From the cell containing the given text, extract its center point as (x, y) coordinate. 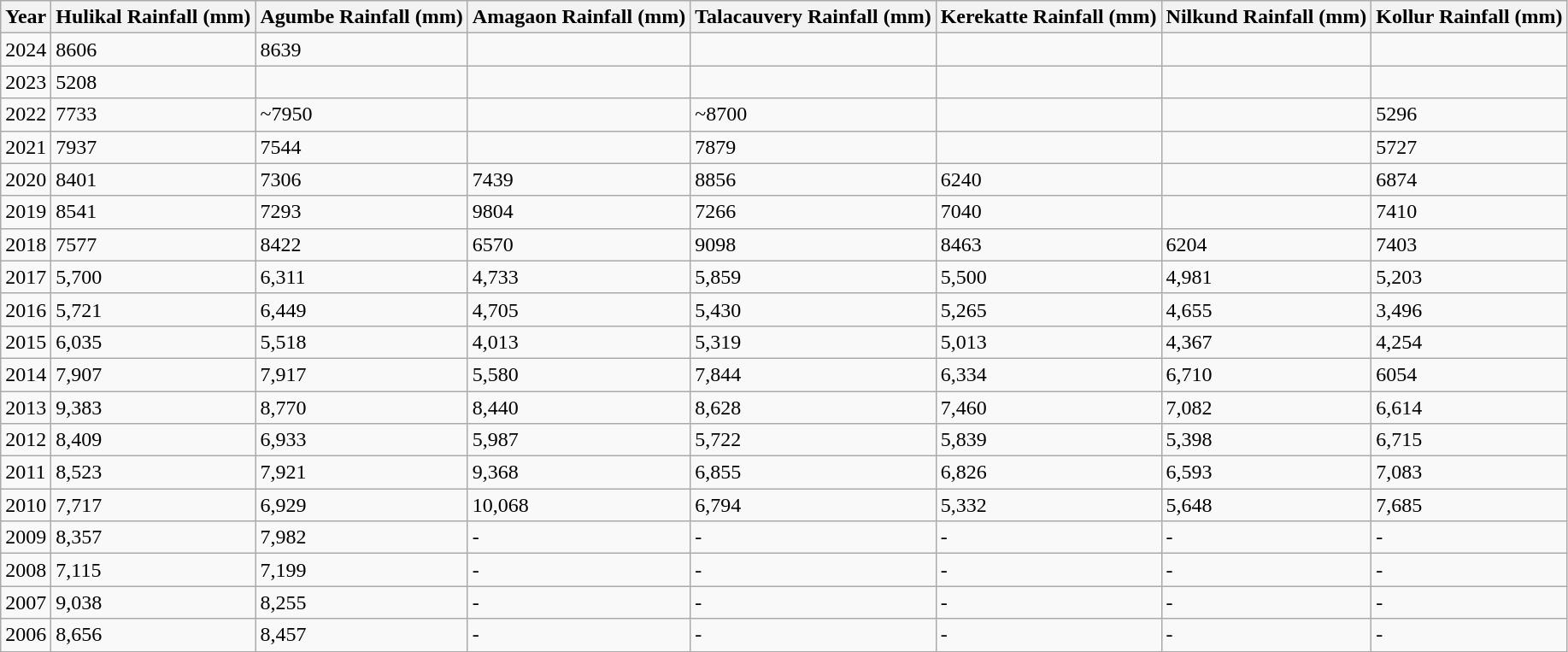
5,648 (1266, 505)
2023 (26, 82)
2015 (26, 342)
7403 (1470, 244)
7733 (154, 115)
8,457 (361, 635)
8541 (154, 212)
8,440 (578, 408)
6570 (578, 244)
7937 (154, 147)
5,580 (578, 374)
8,523 (154, 473)
9,368 (578, 473)
2020 (26, 179)
5,722 (813, 440)
2014 (26, 374)
5,987 (578, 440)
6,449 (361, 309)
9,038 (154, 602)
5208 (154, 82)
Talacauvery Rainfall (mm) (813, 17)
7410 (1470, 212)
2021 (26, 147)
8,770 (361, 408)
9,383 (154, 408)
6,614 (1470, 408)
6874 (1470, 179)
2011 (26, 473)
6,826 (1048, 473)
8,409 (154, 440)
5,265 (1048, 309)
5,203 (1470, 277)
6,334 (1048, 374)
8,628 (813, 408)
5296 (1470, 115)
9098 (813, 244)
7,685 (1470, 505)
~8700 (813, 115)
4,733 (578, 277)
2007 (26, 602)
6,311 (361, 277)
6,933 (361, 440)
8856 (813, 179)
7,917 (361, 374)
7306 (361, 179)
7,199 (361, 570)
7,083 (1470, 473)
5,700 (154, 277)
6,855 (813, 473)
6240 (1048, 179)
7266 (813, 212)
2013 (26, 408)
5,013 (1048, 342)
7,921 (361, 473)
8606 (154, 50)
7,115 (154, 570)
5,859 (813, 277)
2008 (26, 570)
6,794 (813, 505)
7293 (361, 212)
7,907 (154, 374)
5,430 (813, 309)
5,319 (813, 342)
7439 (578, 179)
Nilkund Rainfall (mm) (1266, 17)
7879 (813, 147)
Agumbe Rainfall (mm) (361, 17)
2022 (26, 115)
5,398 (1266, 440)
7544 (361, 147)
7577 (154, 244)
Hulikal Rainfall (mm) (154, 17)
4,981 (1266, 277)
3,496 (1470, 309)
2017 (26, 277)
10,068 (578, 505)
2012 (26, 440)
5,721 (154, 309)
2018 (26, 244)
~7950 (361, 115)
Year (26, 17)
7,982 (361, 537)
7,717 (154, 505)
5,518 (361, 342)
4,367 (1266, 342)
Amagaon Rainfall (mm) (578, 17)
8,357 (154, 537)
6,715 (1470, 440)
5,839 (1048, 440)
7040 (1048, 212)
9804 (578, 212)
5,332 (1048, 505)
Kollur Rainfall (mm) (1470, 17)
6,035 (154, 342)
5727 (1470, 147)
8639 (361, 50)
2009 (26, 537)
2016 (26, 309)
7,844 (813, 374)
6,593 (1266, 473)
6054 (1470, 374)
6204 (1266, 244)
5,500 (1048, 277)
4,705 (578, 309)
2010 (26, 505)
2019 (26, 212)
4,013 (578, 342)
8,656 (154, 635)
8463 (1048, 244)
6,710 (1266, 374)
8401 (154, 179)
4,254 (1470, 342)
8422 (361, 244)
7,460 (1048, 408)
2024 (26, 50)
7,082 (1266, 408)
2006 (26, 635)
Kerekatte Rainfall (mm) (1048, 17)
8,255 (361, 602)
4,655 (1266, 309)
6,929 (361, 505)
